Detect which cell encompasses the target text, then output its [X, Y] center coordinate. 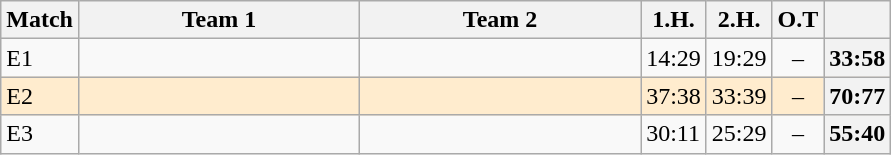
1.H. [674, 20]
Team 1 [218, 20]
E2 [40, 96]
14:29 [674, 58]
70:77 [858, 96]
30:11 [674, 134]
2.H. [739, 20]
19:29 [739, 58]
25:29 [739, 134]
33:58 [858, 58]
37:38 [674, 96]
E1 [40, 58]
Match [40, 20]
E3 [40, 134]
Team 2 [500, 20]
55:40 [858, 134]
O.T [798, 20]
33:39 [739, 96]
